For the text-containing cell, return its midpoint in [X, Y] coordinate format. 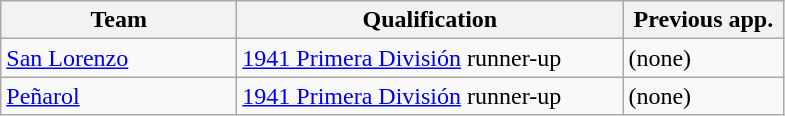
Qualification [430, 20]
Previous app. [704, 20]
San Lorenzo [119, 58]
Peñarol [119, 96]
Team [119, 20]
